Detect which cell encompasses the target text, then output its (X, Y) center coordinate. 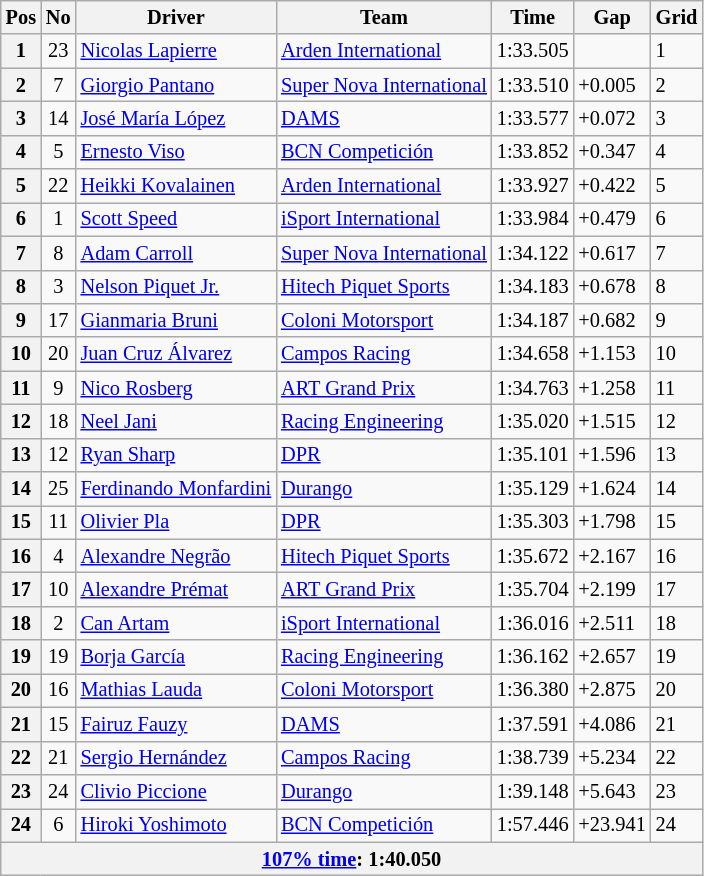
Alexandre Prémat (176, 589)
Ferdinando Monfardini (176, 489)
Nicolas Lapierre (176, 51)
1:34.763 (533, 388)
Grid (677, 17)
Heikki Kovalainen (176, 186)
Giorgio Pantano (176, 85)
Team (384, 17)
Neel Jani (176, 421)
+1.515 (612, 421)
Alexandre Negrão (176, 556)
1:35.129 (533, 489)
José María López (176, 118)
1:34.122 (533, 253)
Nelson Piquet Jr. (176, 287)
107% time: 1:40.050 (352, 859)
+0.005 (612, 85)
Driver (176, 17)
1:35.672 (533, 556)
Ernesto Viso (176, 152)
+1.153 (612, 354)
+2.167 (612, 556)
1:57.446 (533, 825)
Clivio Piccione (176, 791)
Gap (612, 17)
Sergio Hernández (176, 758)
+2.657 (612, 657)
1:33.505 (533, 51)
No (58, 17)
Pos (21, 17)
+0.678 (612, 287)
Time (533, 17)
+0.479 (612, 219)
+0.422 (612, 186)
1:33.927 (533, 186)
1:38.739 (533, 758)
Olivier Pla (176, 522)
1:35.303 (533, 522)
Can Artam (176, 623)
+1.258 (612, 388)
1:36.162 (533, 657)
1:33.984 (533, 219)
+5.234 (612, 758)
+1.624 (612, 489)
+1.798 (612, 522)
+0.617 (612, 253)
1:34.658 (533, 354)
1:37.591 (533, 724)
1:35.020 (533, 421)
1:33.577 (533, 118)
+4.086 (612, 724)
Fairuz Fauzy (176, 724)
Hiroki Yoshimoto (176, 825)
Ryan Sharp (176, 455)
1:33.852 (533, 152)
Scott Speed (176, 219)
Adam Carroll (176, 253)
25 (58, 489)
1:39.148 (533, 791)
+1.596 (612, 455)
1:36.380 (533, 690)
1:34.187 (533, 320)
+0.682 (612, 320)
Juan Cruz Álvarez (176, 354)
+0.347 (612, 152)
1:35.101 (533, 455)
Mathias Lauda (176, 690)
1:35.704 (533, 589)
+23.941 (612, 825)
1:34.183 (533, 287)
1:33.510 (533, 85)
Gianmaria Bruni (176, 320)
+2.511 (612, 623)
+2.875 (612, 690)
1:36.016 (533, 623)
Borja García (176, 657)
+0.072 (612, 118)
Nico Rosberg (176, 388)
+5.643 (612, 791)
+2.199 (612, 589)
